Extract the (x, y) coordinate from the center of the cell holding the provided text.  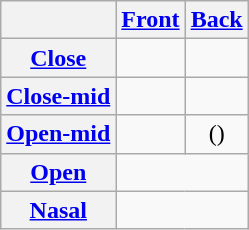
Nasal (58, 210)
() (216, 134)
Close (58, 58)
Back (216, 20)
Front (150, 20)
Close-mid (58, 96)
Open-mid (58, 134)
Open (58, 172)
